Search for the cell housing the specified text and yield its [x, y] center coordinate. 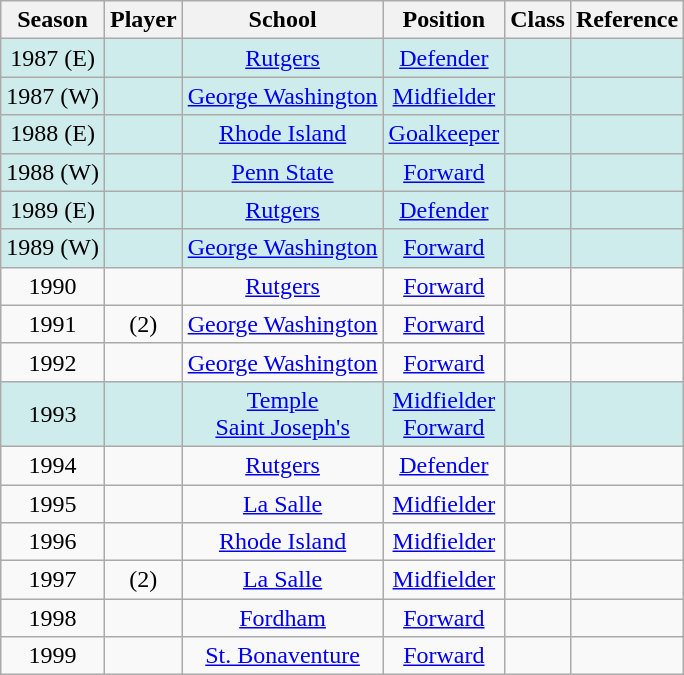
1987 (W) [53, 96]
1994 [53, 465]
1987 (E) [53, 58]
1989 (W) [53, 248]
Penn State [282, 172]
1991 [53, 324]
Player [143, 20]
1998 [53, 618]
1992 [53, 362]
Reference [626, 20]
1996 [53, 542]
St. Bonaventure [282, 656]
Season [53, 20]
1989 (E) [53, 210]
1988 (W) [53, 172]
1990 [53, 286]
MidfielderForward [444, 414]
Position [444, 20]
1997 [53, 580]
Class [538, 20]
Fordham [282, 618]
Goalkeeper [444, 134]
1995 [53, 503]
1999 [53, 656]
TempleSaint Joseph's [282, 414]
School [282, 20]
1988 (E) [53, 134]
1993 [53, 414]
